Locate the cell with the specified text and output its (x, y) center coordinate. 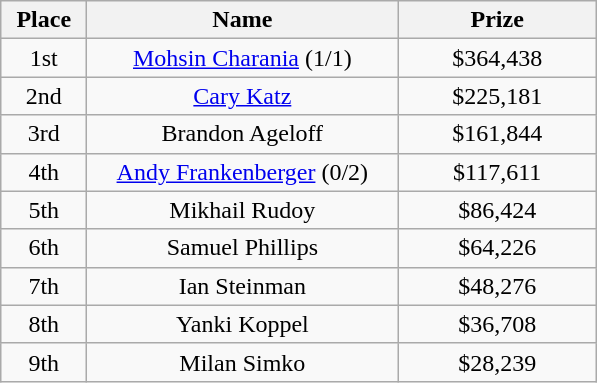
Andy Frankenberger (0/2) (242, 172)
$117,611 (498, 172)
8th (44, 324)
Place (44, 20)
Mohsin Charania (1/1) (242, 58)
$48,276 (498, 286)
$86,424 (498, 210)
Samuel Phillips (242, 248)
3rd (44, 134)
4th (44, 172)
Ian Steinman (242, 286)
2nd (44, 96)
Yanki Koppel (242, 324)
$64,226 (498, 248)
Prize (498, 20)
$161,844 (498, 134)
5th (44, 210)
Mikhail Rudoy (242, 210)
Milan Simko (242, 362)
$36,708 (498, 324)
7th (44, 286)
Cary Katz (242, 96)
9th (44, 362)
$364,438 (498, 58)
6th (44, 248)
$225,181 (498, 96)
1st (44, 58)
$28,239 (498, 362)
Name (242, 20)
Brandon Ageloff (242, 134)
